Detect which cell encompasses the target text, then output its [x, y] center coordinate. 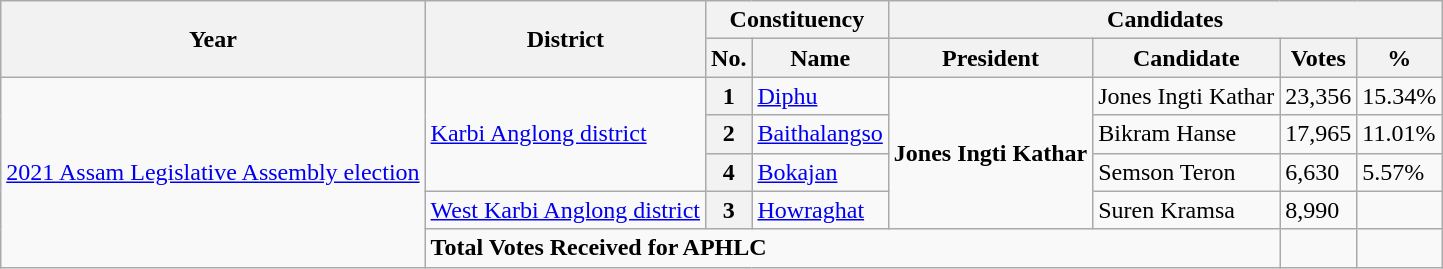
District [565, 39]
Candidates [1165, 20]
Bokajan [820, 172]
Howraghat [820, 210]
Total Votes Received for APHLC [852, 248]
3 [729, 210]
17,965 [1318, 134]
2 [729, 134]
6,630 [1318, 172]
Name [820, 58]
Diphu [820, 96]
23,356 [1318, 96]
Suren Kramsa [1186, 210]
5.57% [1400, 172]
2021 Assam Legislative Assembly election [213, 172]
Karbi Anglong district [565, 134]
Constituency [798, 20]
8,990 [1318, 210]
Candidate [1186, 58]
1 [729, 96]
West Karbi Anglong district [565, 210]
President [990, 58]
11.01% [1400, 134]
Baithalangso [820, 134]
Year [213, 39]
Votes [1318, 58]
15.34% [1400, 96]
4 [729, 172]
Bikram Hanse [1186, 134]
No. [729, 58]
Semson Teron [1186, 172]
% [1400, 58]
